Capture the cell that displays the provided text and extract its (x, y) central coordinate. 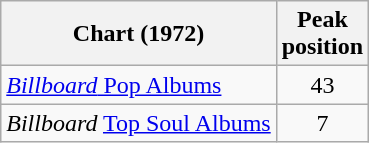
Peakposition (322, 34)
Chart (1972) (138, 34)
Billboard Top Soul Albums (138, 123)
7 (322, 123)
43 (322, 85)
Billboard Pop Albums (138, 85)
